Provide the [X, Y] coordinate of the cell's center where the given text is located.  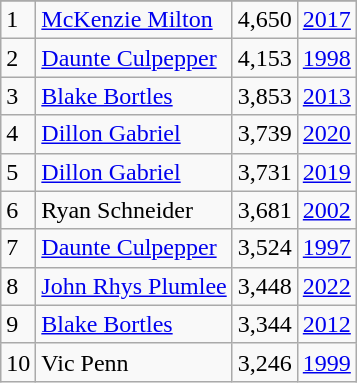
1 [18, 20]
2019 [326, 172]
8 [18, 286]
2012 [326, 324]
6 [18, 210]
2002 [326, 210]
2017 [326, 20]
Ryan Schneider [134, 210]
10 [18, 362]
3,681 [264, 210]
7 [18, 248]
2020 [326, 134]
1998 [326, 58]
3,731 [264, 172]
5 [18, 172]
McKenzie Milton [134, 20]
4 [18, 134]
2 [18, 58]
2022 [326, 286]
3,524 [264, 248]
Vic Penn [134, 362]
1997 [326, 248]
3,344 [264, 324]
3,246 [264, 362]
1999 [326, 362]
John Rhys Plumlee [134, 286]
3,448 [264, 286]
3,739 [264, 134]
3 [18, 96]
3,853 [264, 96]
9 [18, 324]
4,650 [264, 20]
2013 [326, 96]
4,153 [264, 58]
